Determine the [X, Y] coordinate at the center of the cell enclosing the given text.  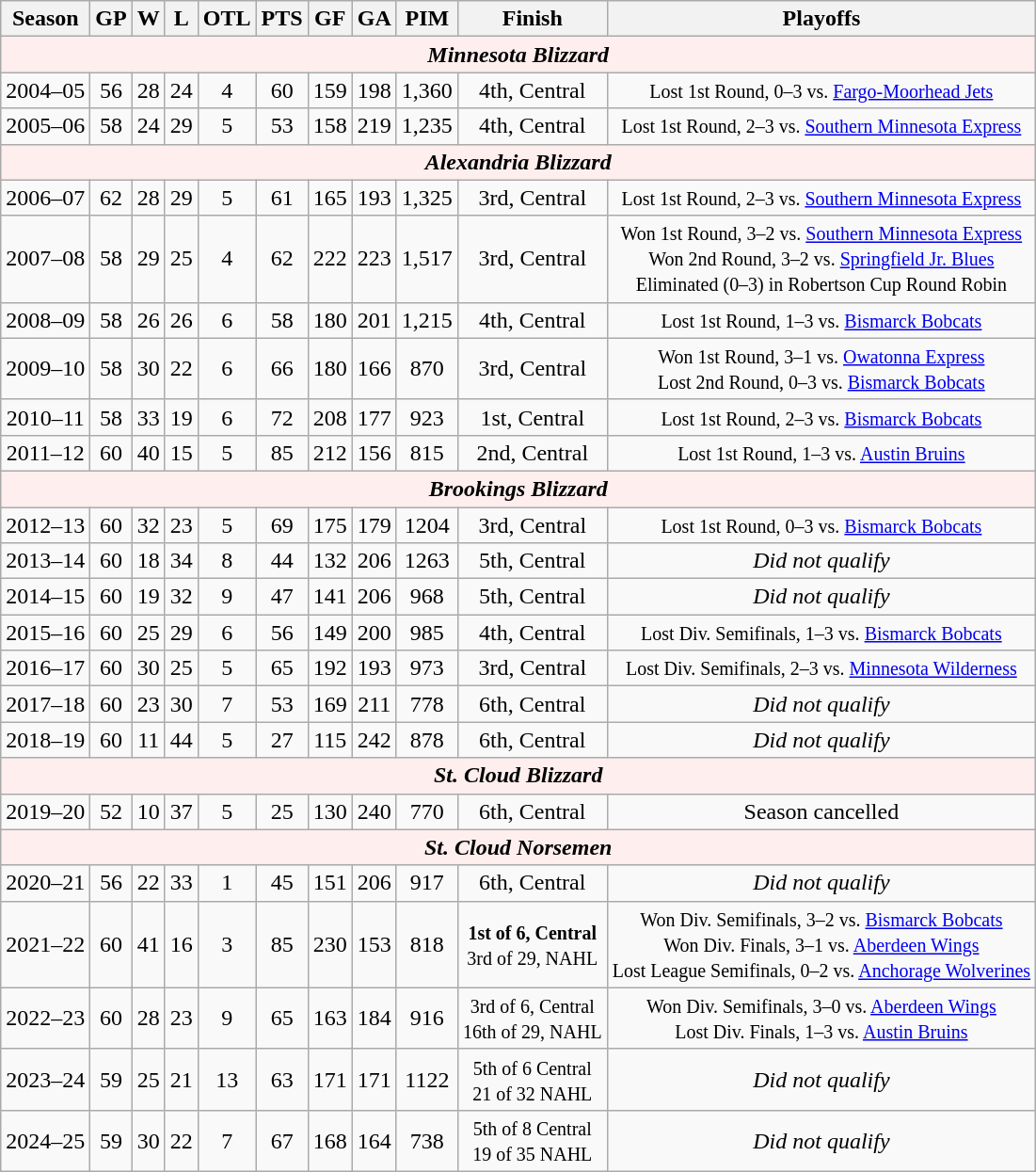
St. Cloud Norsemen [518, 847]
2020–21 [45, 883]
Lost 1st Round, 0–3 vs. Bismarck Bobcats [821, 524]
2007–08 [45, 259]
Lost 1st Round, 2–3 vs. Bismarck Bobcats [821, 417]
Won 1st Round, 3–1 vs. Owatonna ExpressLost 2nd Round, 0–3 vs. Bismarck Bobcats [821, 369]
41 [149, 944]
Season [45, 19]
163 [329, 1019]
2018–19 [45, 740]
Won Div. Semifinals, 3–0 vs. Aberdeen WingsLost Div. Finals, 1–3 vs. Austin Bruins [821, 1019]
168 [329, 1141]
OTL [227, 19]
132 [329, 561]
198 [375, 90]
778 [427, 704]
Minnesota Blizzard [518, 55]
5th of 6 Central21 of 32 NAHL [533, 1079]
Playoffs [821, 19]
13 [227, 1079]
115 [329, 740]
219 [375, 126]
34 [181, 561]
1,325 [427, 198]
1,235 [427, 126]
222 [329, 259]
175 [329, 524]
45 [282, 883]
1 [227, 883]
818 [427, 944]
130 [329, 811]
2012–13 [45, 524]
2006–07 [45, 198]
2023–24 [45, 1079]
208 [329, 417]
Brookings Blizzard [518, 489]
63 [282, 1079]
1204 [427, 524]
2004–05 [45, 90]
870 [427, 369]
153 [375, 944]
Lost Div. Semifinals, 1–3 vs. Bismarck Bobcats [821, 633]
8 [227, 561]
2016–17 [45, 668]
Finish [533, 19]
223 [375, 259]
2nd, Central [533, 453]
177 [375, 417]
66 [282, 369]
973 [427, 668]
2024–25 [45, 1141]
67 [282, 1141]
2011–12 [45, 453]
240 [375, 811]
1st of 6, Central3rd of 29, NAHL [533, 944]
923 [427, 417]
Won 1st Round, 3–2 vs. Southern Minnesota ExpressWon 2nd Round, 3–2 vs. Springfield Jr. BluesEliminated (0–3) in Robertson Cup Round Robin [821, 259]
3 [227, 944]
815 [427, 453]
200 [375, 633]
21 [181, 1079]
1122 [427, 1079]
985 [427, 633]
212 [329, 453]
179 [375, 524]
3rd of 6, Central16th of 29, NAHL [533, 1019]
11 [149, 740]
968 [427, 597]
192 [329, 668]
GF [329, 19]
2014–15 [45, 597]
2017–18 [45, 704]
2005–06 [45, 126]
18 [149, 561]
52 [111, 811]
916 [427, 1019]
16 [181, 944]
230 [329, 944]
GP [111, 19]
72 [282, 417]
201 [375, 320]
Won Div. Semifinals, 3–2 vs. Bismarck BobcatsWon Div. Finals, 3–1 vs. Aberdeen WingsLost League Semifinals, 0–2 vs. Anchorage Wolverines [821, 944]
242 [375, 740]
61 [282, 198]
2009–10 [45, 369]
40 [149, 453]
Lost 1st Round, 0–3 vs. Fargo-Moorhead Jets [821, 90]
149 [329, 633]
1263 [427, 561]
PIM [427, 19]
917 [427, 883]
158 [329, 126]
211 [375, 704]
738 [427, 1141]
27 [282, 740]
L [181, 19]
2010–11 [45, 417]
15 [181, 453]
184 [375, 1019]
166 [375, 369]
2019–20 [45, 811]
37 [181, 811]
1,215 [427, 320]
10 [149, 811]
165 [329, 198]
2021–22 [45, 944]
St. Cloud Blizzard [518, 776]
156 [375, 453]
770 [427, 811]
Lost 1st Round, 1–3 vs. Austin Bruins [821, 453]
PTS [282, 19]
2015–16 [45, 633]
141 [329, 597]
164 [375, 1141]
Season cancelled [821, 811]
Lost Div. Semifinals, 2–3 vs. Minnesota Wilderness [821, 668]
47 [282, 597]
1st, Central [533, 417]
2022–23 [45, 1019]
159 [329, 90]
169 [329, 704]
W [149, 19]
151 [329, 883]
1,517 [427, 259]
2008–09 [45, 320]
878 [427, 740]
1,360 [427, 90]
Alexandria Blizzard [518, 162]
GA [375, 19]
69 [282, 524]
2013–14 [45, 561]
Lost 1st Round, 1–3 vs. Bismarck Bobcats [821, 320]
5th of 8 Central19 of 35 NAHL [533, 1141]
